Detect which cell encompasses the target text, then output its [X, Y] center coordinate. 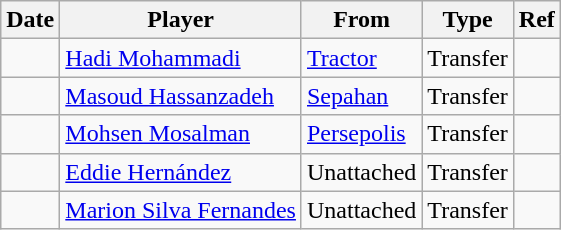
Sepahan [361, 96]
Type [468, 20]
Ref [536, 20]
Mohsen Mosalman [181, 134]
Eddie Hernández [181, 172]
Masoud Hassanzadeh [181, 96]
Persepolis [361, 134]
From [361, 20]
Player [181, 20]
Tractor [361, 58]
Marion Silva Fernandes [181, 210]
Hadi Mohammadi [181, 58]
Date [30, 20]
